Identify which cell holds the provided text, then report its (x, y) central coordinate. 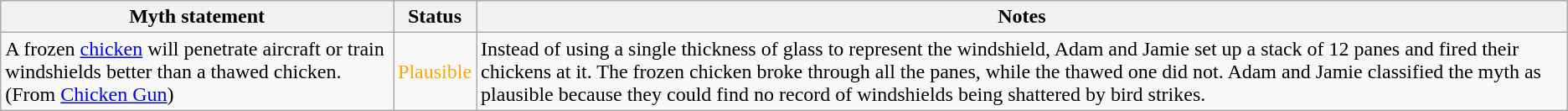
A frozen chicken will penetrate aircraft or train windshields better than a thawed chicken. (From Chicken Gun) (198, 71)
Myth statement (198, 17)
Plausible (436, 71)
Notes (1022, 17)
Status (436, 17)
